Return the (x, y) coordinate for the center point of the cell that contains the specified text.  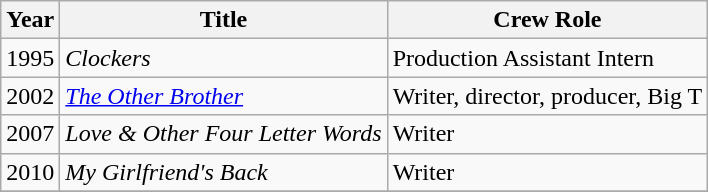
2007 (30, 134)
2002 (30, 96)
My Girlfriend's Back (224, 172)
Title (224, 20)
The Other Brother (224, 96)
Production Assistant Intern (548, 58)
Year (30, 20)
Writer, director, producer, Big T (548, 96)
1995 (30, 58)
Crew Role (548, 20)
2010 (30, 172)
Love & Other Four Letter Words (224, 134)
Clockers (224, 58)
